From the cell containing the given text, extract its center point as [X, Y] coordinate. 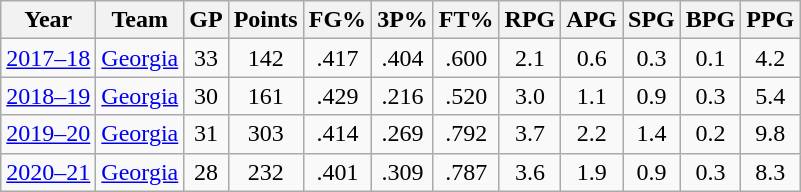
2020–21 [48, 172]
28 [206, 172]
0.1 [710, 58]
0.2 [710, 134]
5.4 [770, 96]
.216 [403, 96]
2017–18 [48, 58]
.600 [466, 58]
.417 [337, 58]
.787 [466, 172]
Points [266, 20]
1.4 [652, 134]
33 [206, 58]
2018–19 [48, 96]
APG [592, 20]
3.0 [530, 96]
SPG [652, 20]
PPG [770, 20]
232 [266, 172]
FT% [466, 20]
BPG [710, 20]
2019–20 [48, 134]
4.2 [770, 58]
.309 [403, 172]
3P% [403, 20]
.520 [466, 96]
Year [48, 20]
31 [206, 134]
GP [206, 20]
3.7 [530, 134]
1.9 [592, 172]
RPG [530, 20]
2.1 [530, 58]
.414 [337, 134]
.792 [466, 134]
2.2 [592, 134]
9.8 [770, 134]
FG% [337, 20]
30 [206, 96]
303 [266, 134]
.401 [337, 172]
0.6 [592, 58]
161 [266, 96]
.429 [337, 96]
.404 [403, 58]
142 [266, 58]
8.3 [770, 172]
1.1 [592, 96]
3.6 [530, 172]
.269 [403, 134]
Team [140, 20]
